Pinpoint the cell where the given text exists, returning its (x, y) midpoint coordinate. 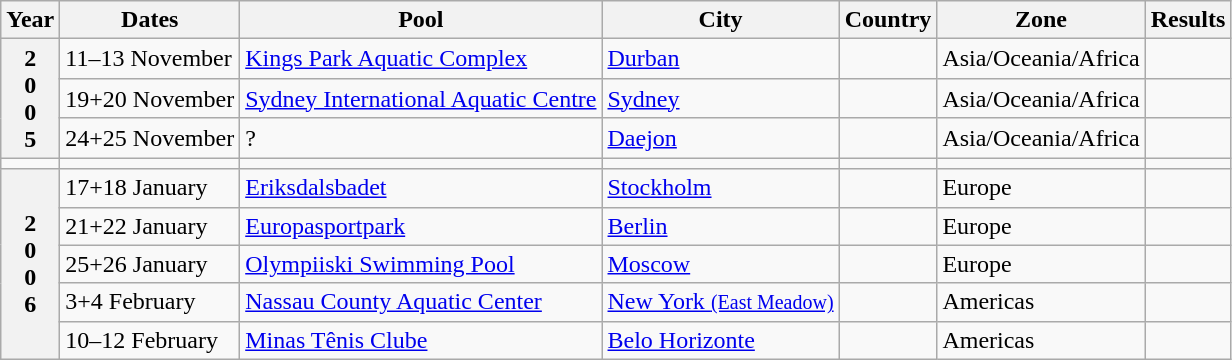
Zone (1041, 20)
24+25 November (150, 138)
Europasportpark (421, 226)
2005 (30, 98)
Minas Tênis Clube (421, 340)
25+26 January (150, 264)
Olympiiski Swimming Pool (421, 264)
Nassau County Aquatic Center (421, 302)
19+20 November (150, 98)
Belo Horizonte (720, 340)
Durban (720, 59)
? (421, 138)
11–13 November (150, 59)
2006 (30, 264)
Year (30, 20)
Stockholm (720, 188)
Daejon (720, 138)
Berlin (720, 226)
Sydney (720, 98)
Pool (421, 20)
Dates (150, 20)
Sydney International Aquatic Centre (421, 98)
Kings Park Aquatic Complex (421, 59)
Moscow (720, 264)
Country (888, 20)
3+4 February (150, 302)
21+22 January (150, 226)
City (720, 20)
Eriksdalsbadet (421, 188)
New York (East Meadow) (720, 302)
Results (1188, 20)
10–12 February (150, 340)
17+18 January (150, 188)
